Provide the [x, y] coordinate of the cell's center where the given text is located.  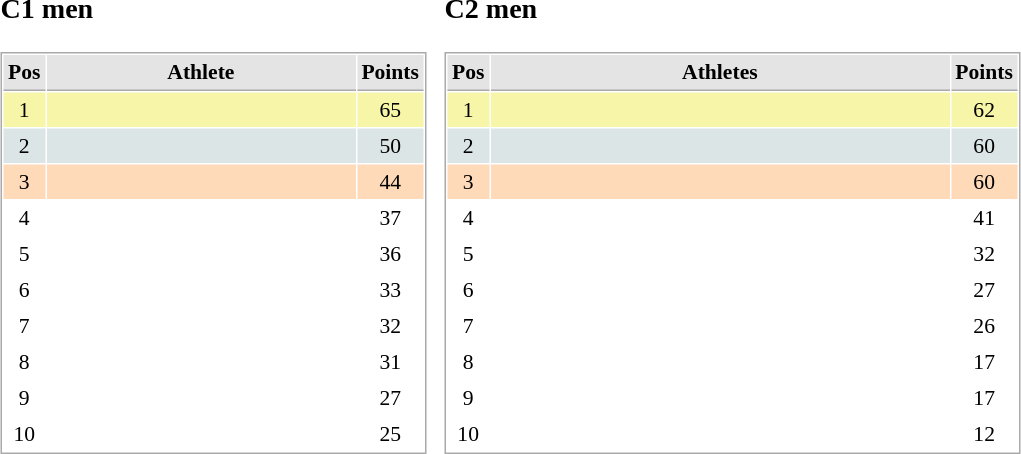
31 [390, 362]
Athlete [200, 74]
44 [390, 182]
37 [390, 218]
33 [390, 290]
41 [984, 218]
50 [390, 146]
12 [984, 434]
36 [390, 254]
65 [390, 110]
26 [984, 326]
62 [984, 110]
Athletes [720, 74]
25 [390, 434]
